Search for the cell housing the specified text and yield its [X, Y] center coordinate. 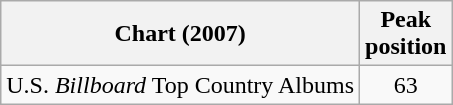
Peakposition [406, 34]
U.S. Billboard Top Country Albums [180, 85]
63 [406, 85]
Chart (2007) [180, 34]
